From the cell containing the given text, extract its center point as [X, Y] coordinate. 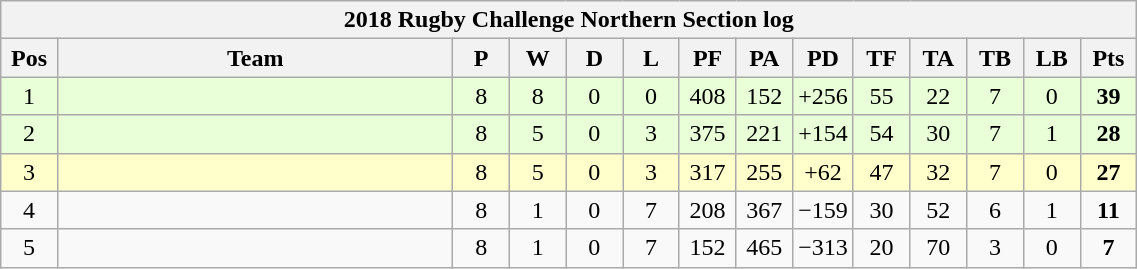
22 [938, 96]
255 [764, 172]
TB [996, 58]
P [482, 58]
PF [708, 58]
317 [708, 172]
375 [708, 134]
+154 [824, 134]
TA [938, 58]
52 [938, 210]
221 [764, 134]
LB [1052, 58]
39 [1108, 96]
−313 [824, 248]
Team [254, 58]
Pos [30, 58]
6 [996, 210]
47 [882, 172]
L [652, 58]
20 [882, 248]
D [594, 58]
27 [1108, 172]
TF [882, 58]
55 [882, 96]
367 [764, 210]
2018 Rugby Challenge Northern Section log [569, 20]
+62 [824, 172]
70 [938, 248]
32 [938, 172]
465 [764, 248]
−159 [824, 210]
Pts [1108, 58]
PA [764, 58]
408 [708, 96]
+256 [824, 96]
54 [882, 134]
2 [30, 134]
4 [30, 210]
28 [1108, 134]
W [538, 58]
11 [1108, 210]
208 [708, 210]
PD [824, 58]
